For the text-containing cell, return its midpoint in (X, Y) coordinate format. 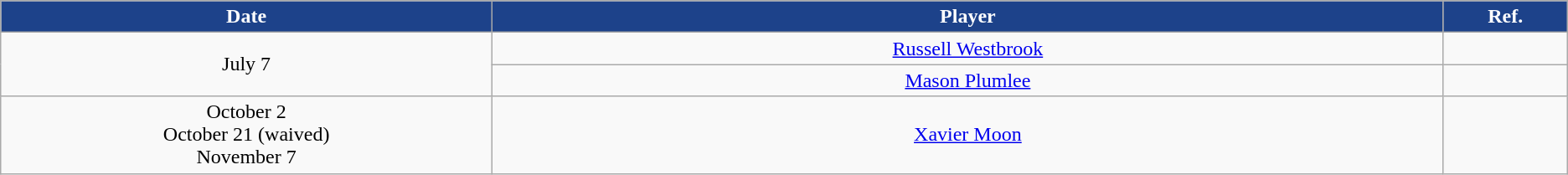
Ref. (1505, 17)
Date (246, 17)
October 2October 21 (waived)November 7 (246, 135)
Xavier Moon (967, 135)
Russell Westbrook (967, 49)
July 7 (246, 64)
Mason Plumlee (967, 80)
Player (967, 17)
